Extract the (x, y) coordinate from the center of the cell holding the provided text.  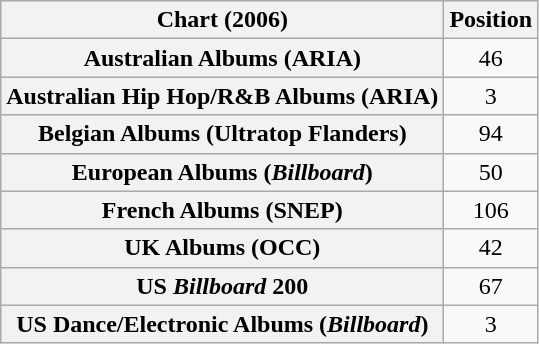
US Dance/Electronic Albums (Billboard) (222, 324)
US Billboard 200 (222, 286)
106 (491, 210)
Chart (2006) (222, 20)
Belgian Albums (Ultratop Flanders) (222, 134)
European Albums (Billboard) (222, 172)
UK Albums (OCC) (222, 248)
94 (491, 134)
67 (491, 286)
Position (491, 20)
46 (491, 58)
Australian Hip Hop/R&B Albums (ARIA) (222, 96)
Australian Albums (ARIA) (222, 58)
50 (491, 172)
42 (491, 248)
French Albums (SNEP) (222, 210)
